Output the (X, Y) coordinate of the center of the cell containing the given text.  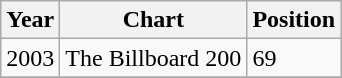
Year (30, 20)
Chart (154, 20)
2003 (30, 58)
Position (294, 20)
69 (294, 58)
The Billboard 200 (154, 58)
